Locate the cell with the specified text and output its (X, Y) center coordinate. 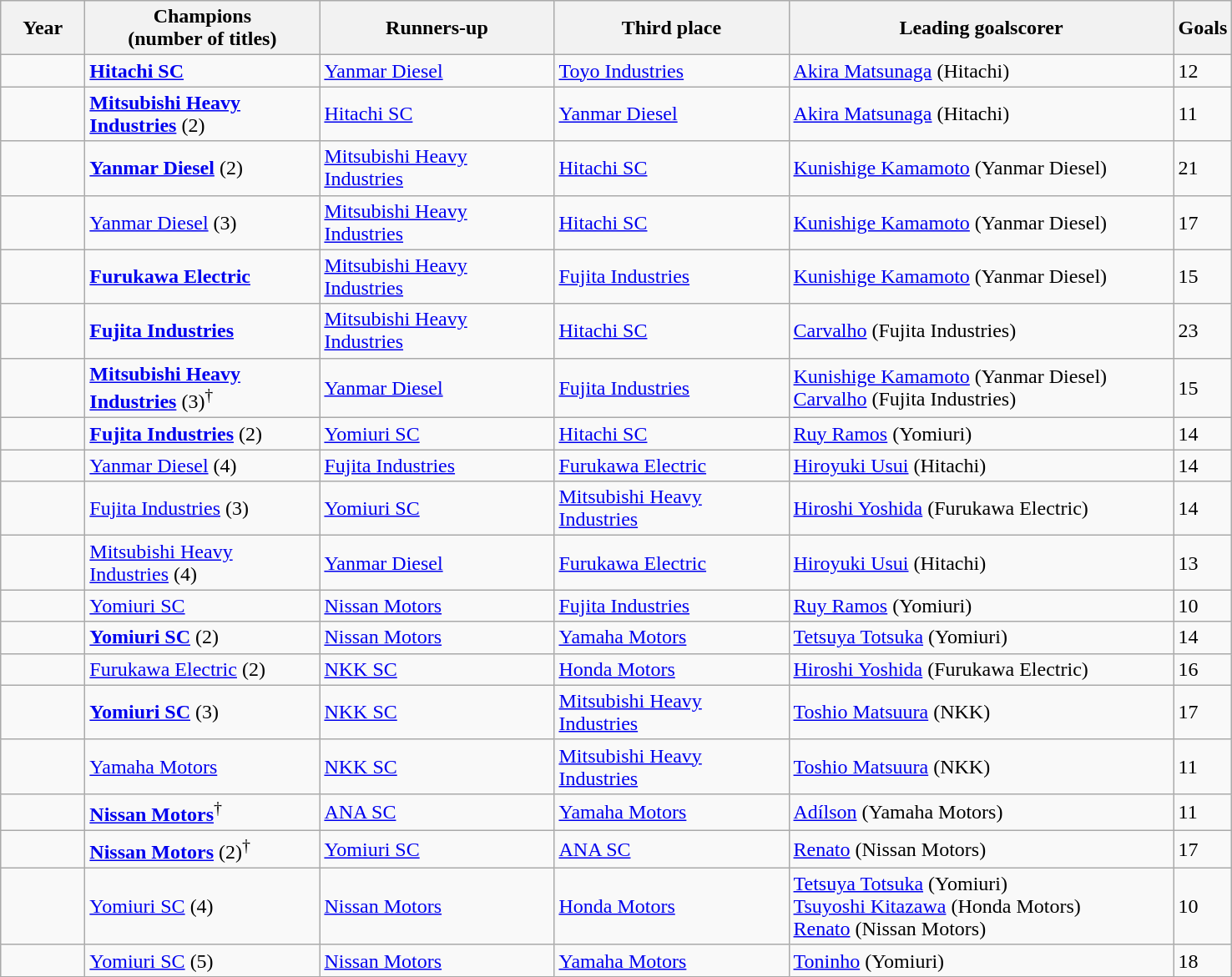
Furukawa Electric (2) (202, 669)
Fujita Industries (3) (202, 509)
16 (1203, 669)
Yomiuri SC (5) (202, 960)
Toyo Industries (671, 71)
Third place (671, 28)
Fujita Industries (2) (202, 434)
Kunishige Kamamoto (Yanmar Diesel) Carvalho (Fujita Industries) (982, 388)
Yanmar Diesel (3) (202, 222)
Goals (1203, 28)
Mitsubishi Heavy Industries (2) (202, 113)
Renato (Nissan Motors) (982, 849)
13 (1203, 562)
Carvalho (Fujita Industries) (982, 330)
23 (1203, 330)
Nissan Motors† (202, 813)
Champions(number of titles) (202, 28)
Nissan Motors (2)† (202, 849)
Leading goalscorer (982, 28)
Toninho (Yomiuri) (982, 960)
Yanmar Diesel (2) (202, 169)
21 (1203, 169)
Yanmar Diesel (4) (202, 466)
Yomiuri SC (3) (202, 713)
Runners-up (437, 28)
Tetsuya Totsuka (Yomiuri) (982, 637)
Year (43, 28)
Yomiuri SC (2) (202, 637)
Tetsuya Totsuka (Yomiuri) Tsuyoshi Kitazawa (Honda Motors) Renato (Nissan Motors) (982, 906)
Mitsubishi Heavy Industries (4) (202, 562)
Yomiuri SC (4) (202, 906)
Mitsubishi Heavy Industries (3)† (202, 388)
12 (1203, 71)
18 (1203, 960)
Adílson (Yamaha Motors) (982, 813)
